Scan for the cell matching the given text and deliver its (X, Y) coordinate at center. 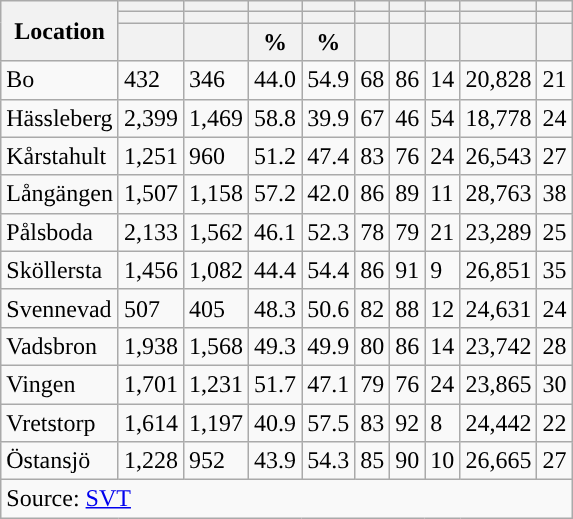
39.9 (328, 118)
26,665 (498, 461)
1,456 (150, 270)
51.2 (276, 156)
26,851 (498, 270)
91 (408, 270)
57.5 (328, 423)
24,631 (498, 308)
960 (216, 156)
Vadsbron (60, 346)
89 (408, 194)
57.2 (276, 194)
48.3 (276, 308)
Vingen (60, 384)
26,543 (498, 156)
23,865 (498, 384)
1,507 (150, 194)
Sköllersta (60, 270)
49.3 (276, 346)
47.4 (328, 156)
Pålsboda (60, 232)
1,701 (150, 384)
92 (408, 423)
11 (442, 194)
Långängen (60, 194)
28,763 (498, 194)
78 (372, 232)
28 (554, 346)
1,197 (216, 423)
54.3 (328, 461)
8 (442, 423)
52.3 (328, 232)
10 (442, 461)
2,399 (150, 118)
54.4 (328, 270)
1,568 (216, 346)
68 (372, 80)
80 (372, 346)
18,778 (498, 118)
1,228 (150, 461)
1,938 (150, 346)
42.0 (328, 194)
67 (372, 118)
Bo (60, 80)
30 (554, 384)
952 (216, 461)
38 (554, 194)
90 (408, 461)
44.4 (276, 270)
51.7 (276, 384)
43.9 (276, 461)
1,158 (216, 194)
82 (372, 308)
25 (554, 232)
20,828 (498, 80)
1,082 (216, 270)
Kårstahult (60, 156)
Location (60, 31)
47.1 (328, 384)
23,289 (498, 232)
46 (408, 118)
85 (372, 461)
1,231 (216, 384)
1,469 (216, 118)
50.6 (328, 308)
44.0 (276, 80)
49.9 (328, 346)
88 (408, 308)
1,614 (150, 423)
Source: SVT (286, 499)
35 (554, 270)
54.9 (328, 80)
507 (150, 308)
Vretstorp (60, 423)
24,442 (498, 423)
40.9 (276, 423)
46.1 (276, 232)
23,742 (498, 346)
2,133 (150, 232)
12 (442, 308)
9 (442, 270)
432 (150, 80)
Hässleberg (60, 118)
346 (216, 80)
54 (442, 118)
58.8 (276, 118)
1,562 (216, 232)
Östansjö (60, 461)
1,251 (150, 156)
Svennevad (60, 308)
405 (216, 308)
22 (554, 423)
